Output the (X, Y) coordinate of the center of the cell containing the given text.  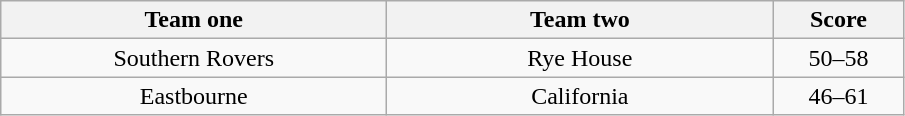
Rye House (580, 58)
Team two (580, 20)
Score (838, 20)
Southern Rovers (194, 58)
50–58 (838, 58)
California (580, 96)
46–61 (838, 96)
Team one (194, 20)
Eastbourne (194, 96)
